For the text-containing cell, return its midpoint in [x, y] coordinate format. 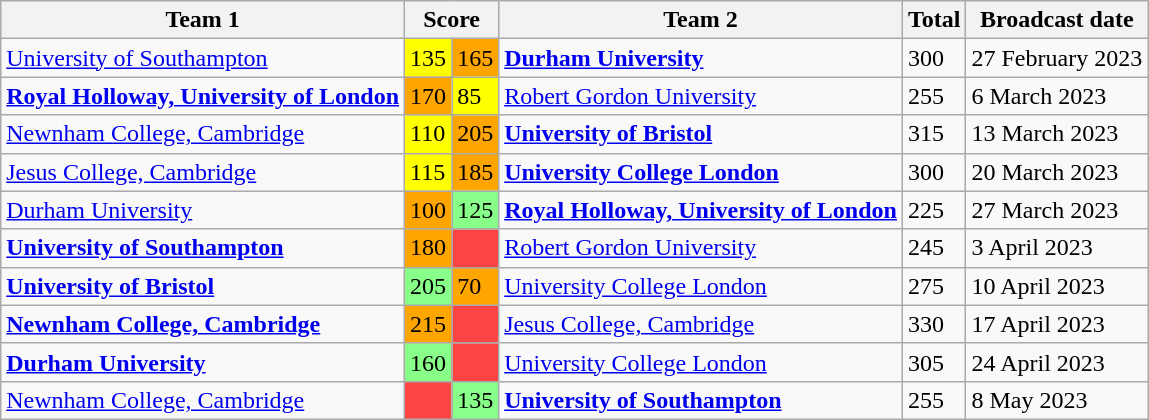
85 [476, 96]
185 [476, 172]
110 [428, 134]
100 [428, 210]
6 March 2023 [1057, 96]
20 March 2023 [1057, 172]
13 March 2023 [1057, 134]
215 [428, 324]
330 [934, 324]
225 [934, 210]
8 May 2023 [1057, 400]
170 [428, 96]
70 [476, 286]
27 February 2023 [1057, 58]
125 [476, 210]
Team 2 [701, 20]
275 [934, 286]
160 [428, 362]
115 [428, 172]
305 [934, 362]
Broadcast date [1057, 20]
3 April 2023 [1057, 248]
Score [452, 20]
24 April 2023 [1057, 362]
245 [934, 248]
10 April 2023 [1057, 286]
315 [934, 134]
Total [934, 20]
17 April 2023 [1057, 324]
180 [428, 248]
27 March 2023 [1057, 210]
165 [476, 58]
Team 1 [203, 20]
